Scan for the cell matching the given text and deliver its (x, y) coordinate at center. 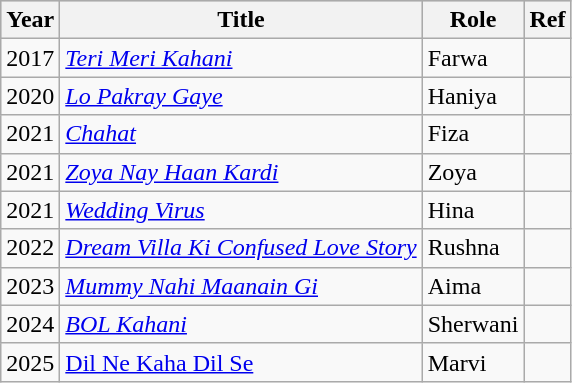
2023 (30, 286)
Zoya Nay Haan Kardi (241, 172)
Farwa (473, 58)
2017 (30, 58)
Fiza (473, 134)
Dream Villa Ki Confused Love Story (241, 248)
2020 (30, 96)
2022 (30, 248)
Chahat (241, 134)
Marvi (473, 362)
Aima (473, 286)
Sherwani (473, 324)
2025 (30, 362)
Role (473, 20)
BOL Kahani (241, 324)
Lo Pakray Gaye (241, 96)
Haniya (473, 96)
Year (30, 20)
Title (241, 20)
Ref (548, 20)
2024 (30, 324)
Hina (473, 210)
Rushna (473, 248)
Mummy Nahi Maanain Gi (241, 286)
Dil Ne Kaha Dil Se (241, 362)
Teri Meri Kahani (241, 58)
Zoya (473, 172)
Wedding Virus (241, 210)
